Extract the [x, y] coordinate from the center of the cell holding the provided text.  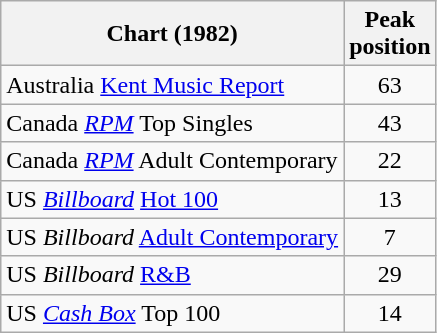
Australia Kent Music Report [172, 85]
Canada RPM Adult Contemporary [172, 161]
22 [390, 161]
29 [390, 275]
US Cash Box Top 100 [172, 313]
Canada RPM Top Singles [172, 123]
US Billboard Adult Contemporary [172, 237]
Chart (1982) [172, 34]
US Billboard R&B [172, 275]
13 [390, 199]
US Billboard Hot 100 [172, 199]
63 [390, 85]
14 [390, 313]
43 [390, 123]
Peakposition [390, 34]
7 [390, 237]
